Find where the given text appears and provide that cell's center as [X, Y] coordinate. 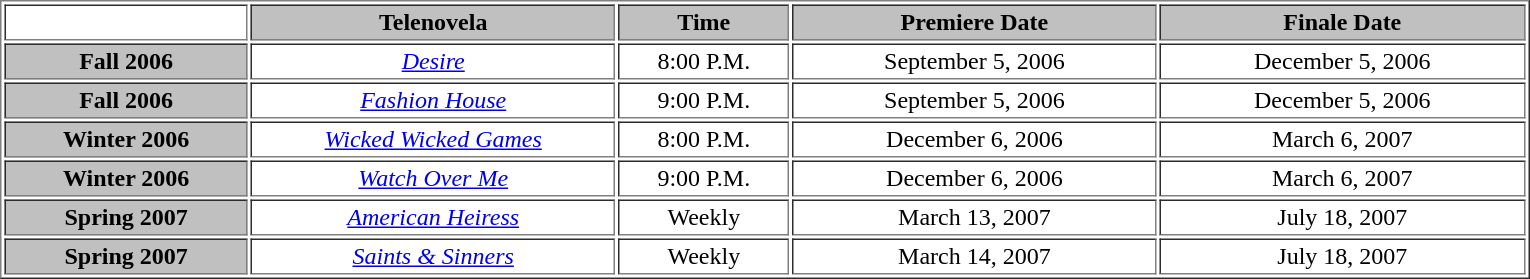
Premiere Date [974, 22]
Finale Date [1342, 22]
Watch Over Me [434, 178]
American Heiress [434, 218]
Wicked Wicked Games [434, 140]
Telenovela [434, 22]
Desire [434, 62]
Fashion House [434, 100]
Saints & Sinners [434, 256]
March 13, 2007 [974, 218]
Time [704, 22]
March 14, 2007 [974, 256]
